Search for the cell housing the specified text and yield its [X, Y] center coordinate. 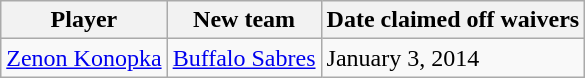
Date claimed off waivers [453, 20]
January 3, 2014 [453, 58]
Player [84, 20]
Zenon Konopka [84, 58]
New team [244, 20]
Buffalo Sabres [244, 58]
